Locate the cell with the specified text and output its (x, y) center coordinate. 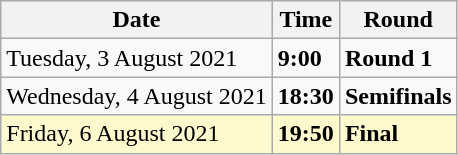
18:30 (306, 96)
19:50 (306, 134)
Wednesday, 4 August 2021 (137, 96)
Friday, 6 August 2021 (137, 134)
Date (137, 20)
Tuesday, 3 August 2021 (137, 58)
9:00 (306, 58)
Time (306, 20)
Semifinals (398, 96)
Final (398, 134)
Round 1 (398, 58)
Round (398, 20)
